Capture the cell that displays the provided text and extract its (x, y) central coordinate. 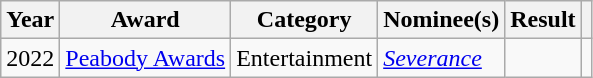
Entertainment (304, 58)
Category (304, 20)
Peabody Awards (146, 58)
Result (543, 20)
Severance (442, 58)
Award (146, 20)
2022 (30, 58)
Nominee(s) (442, 20)
Year (30, 20)
